Capture the cell that displays the provided text and extract its (X, Y) central coordinate. 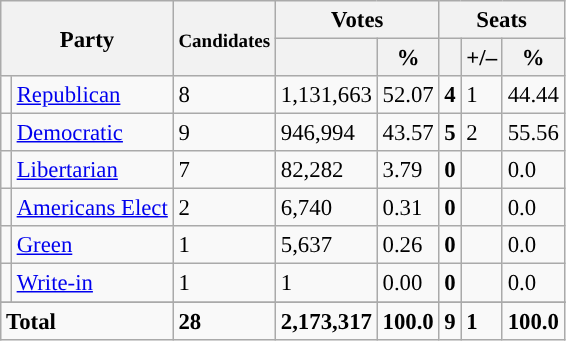
Party (87, 38)
2,173,317 (326, 321)
6,740 (326, 208)
43.57 (408, 133)
4 (450, 95)
52.07 (408, 95)
7 (224, 170)
55.56 (533, 133)
Democratic (92, 133)
Write-in (92, 283)
Total (87, 321)
Seats (502, 20)
5,637 (326, 245)
1,131,663 (326, 95)
Votes (357, 20)
5 (450, 133)
0.00 (408, 283)
82,282 (326, 170)
0.31 (408, 208)
+/– (482, 58)
Americans Elect (92, 208)
946,994 (326, 133)
8 (224, 95)
Libertarian (92, 170)
Candidates (224, 38)
28 (224, 321)
Green (92, 245)
44.44 (533, 95)
Republican (92, 95)
0.26 (408, 245)
3.79 (408, 170)
